Scan for the cell matching the given text and deliver its (x, y) coordinate at center. 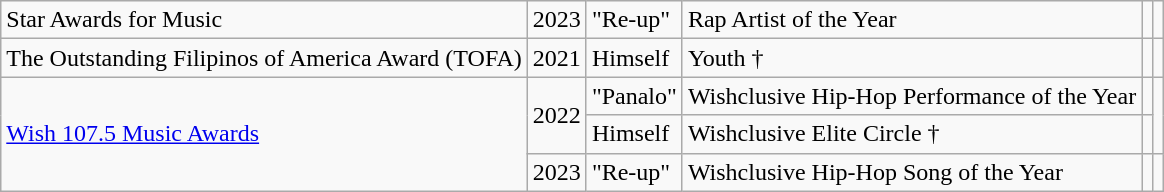
"Panalo" (634, 96)
2022 (556, 115)
Wishclusive Elite Circle † (912, 134)
Wish 107.5 Music Awards (264, 134)
Wishclusive Hip-Hop Performance of the Year (912, 96)
The Outstanding Filipinos of America Award (TOFA) (264, 58)
Rap Artist of the Year (912, 20)
Star Awards for Music (264, 20)
Youth † (912, 58)
2021 (556, 58)
Wishclusive Hip-Hop Song of the Year (912, 172)
